From the cell containing the given text, extract its center point as [x, y] coordinate. 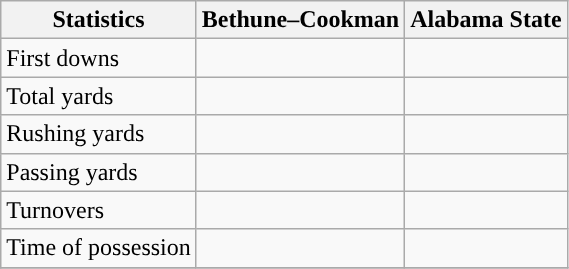
Passing yards [99, 172]
First downs [99, 58]
Total yards [99, 96]
Time of possession [99, 248]
Alabama State [486, 20]
Bethune–Cookman [300, 20]
Turnovers [99, 210]
Statistics [99, 20]
Rushing yards [99, 134]
